Locate the cell with the specified text and output its [x, y] center coordinate. 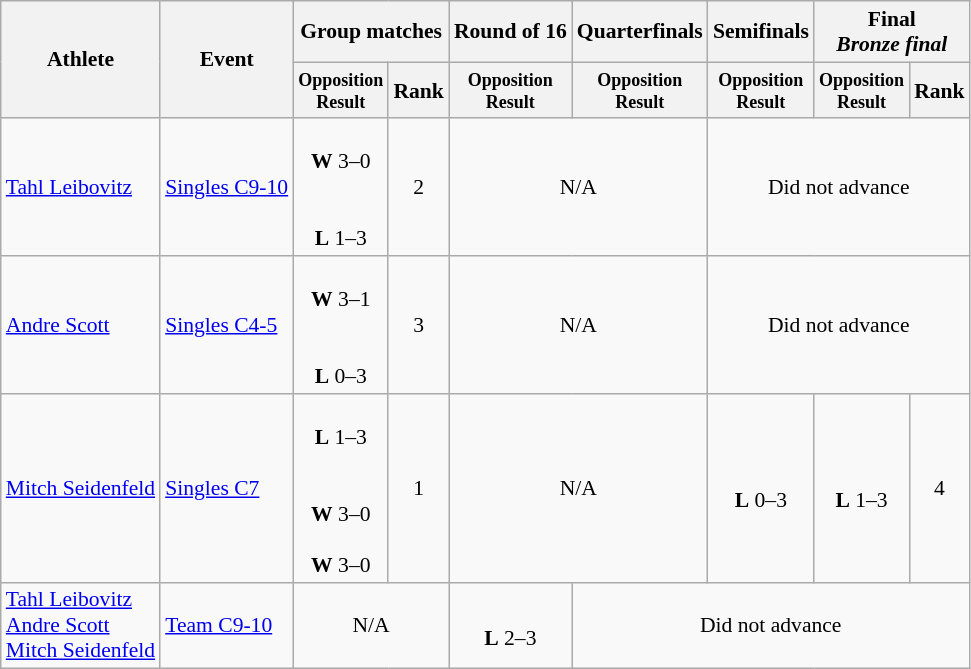
2 [418, 188]
Tahl Leibovitz [80, 188]
Round of 16 [510, 32]
FinalBronze final [892, 32]
Quarterfinals [640, 32]
L 2–3 [510, 626]
Athlete [80, 60]
4 [940, 488]
Singles C7 [226, 488]
Event [226, 60]
Group matches [371, 32]
Semifinals [761, 32]
Singles C9-10 [226, 188]
Mitch Seidenfeld [80, 488]
Andre Scott [80, 325]
1 [418, 488]
Tahl LeibovitzAndre ScottMitch Seidenfeld [80, 626]
3 [418, 325]
Singles C4-5 [226, 325]
W 3–0 L 1–3 [340, 188]
L 1–3 [862, 488]
W 3–1 L 0–3 [340, 325]
Team C9-10 [226, 626]
L 0–3 [761, 488]
L 1–3 W 3–0 W 3–0 [340, 488]
